Find where the given text appears and provide that cell's center as [X, Y] coordinate. 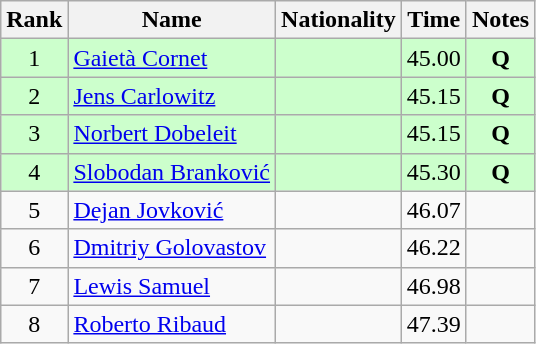
Lewis Samuel [172, 286]
Slobodan Branković [172, 172]
46.22 [434, 248]
7 [34, 286]
45.00 [434, 58]
Roberto Ribaud [172, 324]
Gaietà Cornet [172, 58]
4 [34, 172]
6 [34, 248]
Rank [34, 20]
Jens Carlowitz [172, 96]
47.39 [434, 324]
3 [34, 134]
Name [172, 20]
Nationality [339, 20]
46.98 [434, 286]
Norbert Dobeleit [172, 134]
Notes [500, 20]
2 [34, 96]
46.07 [434, 210]
Dmitriy Golovastov [172, 248]
Time [434, 20]
8 [34, 324]
5 [34, 210]
1 [34, 58]
45.30 [434, 172]
Dejan Jovković [172, 210]
